Find where the given text appears and provide that cell's center as (x, y) coordinate. 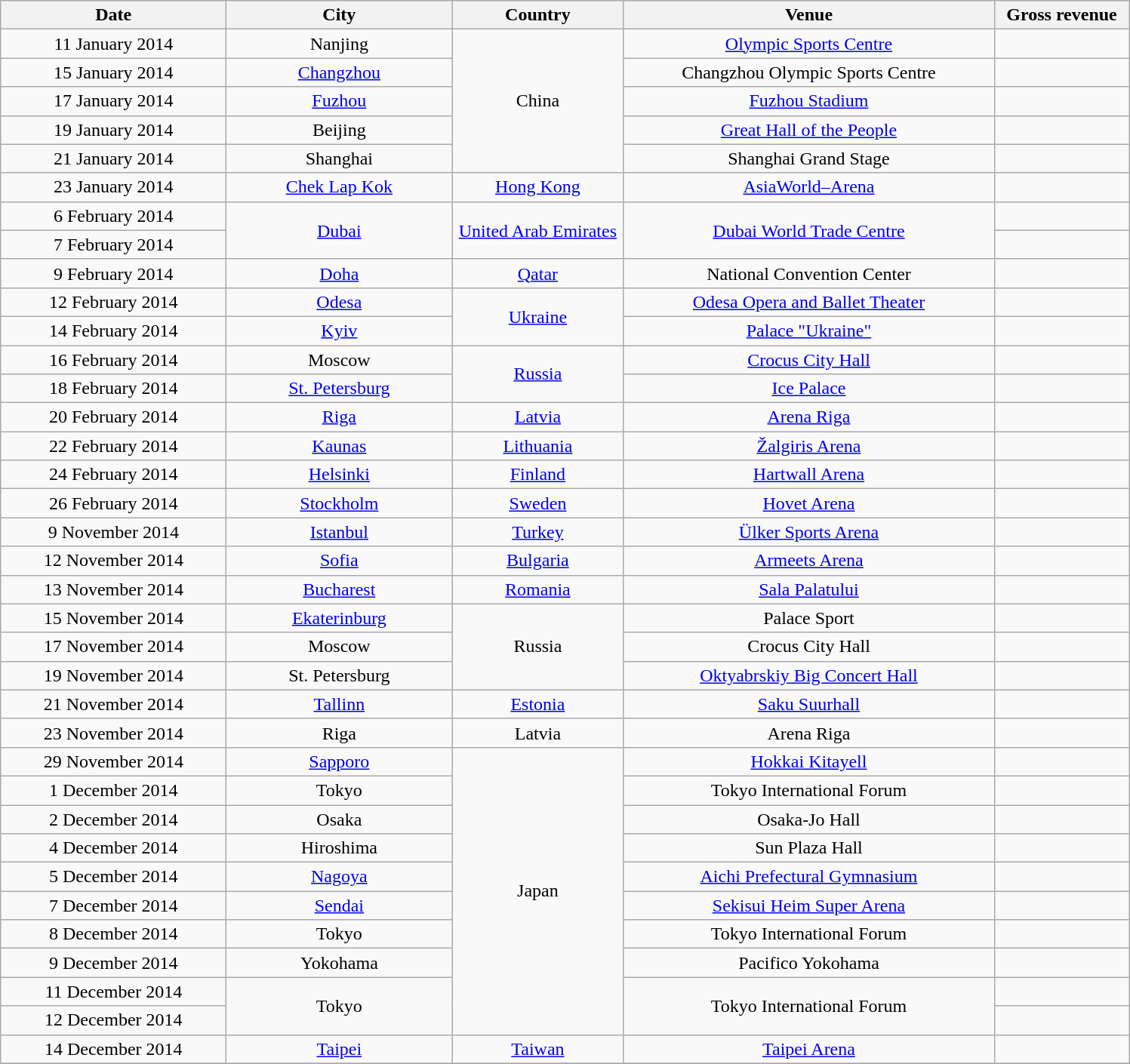
Palace "Ukraine" (809, 331)
Taipei Arena (809, 1049)
Oktyabrskiy Big Concert Hall (809, 675)
City (340, 15)
Qatar (537, 273)
2 December 2014 (113, 819)
5 December 2014 (113, 877)
Odesa Opera and Ballet Theater (809, 302)
Nagoya (340, 877)
Shanghai (340, 158)
24 February 2014 (113, 475)
Gross revenue (1061, 15)
Ekaterinburg (340, 618)
13 November 2014 (113, 589)
20 February 2014 (113, 417)
Dubai (340, 230)
Great Hall of the People (809, 130)
Žalgiris Arena (809, 446)
18 February 2014 (113, 389)
Turkey (537, 532)
8 December 2014 (113, 934)
Kyiv (340, 331)
Estonia (537, 704)
Yokohama (340, 963)
Hiroshima (340, 848)
Country (537, 15)
Changzhou Olympic Sports Centre (809, 72)
9 November 2014 (113, 532)
12 November 2014 (113, 561)
Sweden (537, 503)
23 November 2014 (113, 733)
21 November 2014 (113, 704)
Pacifico Yokohama (809, 963)
4 December 2014 (113, 848)
15 November 2014 (113, 618)
Romania (537, 589)
Bucharest (340, 589)
6 February 2014 (113, 216)
Ülker Sports Arena (809, 532)
Armeets Arena (809, 561)
Nanjing (340, 44)
9 February 2014 (113, 273)
21 January 2014 (113, 158)
11 December 2014 (113, 992)
Ukraine (537, 316)
16 February 2014 (113, 360)
Olympic Sports Centre (809, 44)
Changzhou (340, 72)
Finland (537, 475)
17 January 2014 (113, 101)
Shanghai Grand Stage (809, 158)
11 January 2014 (113, 44)
1 December 2014 (113, 790)
AsiaWorld–Arena (809, 187)
Saku Suurhall (809, 704)
Date (113, 15)
19 January 2014 (113, 130)
23 January 2014 (113, 187)
Palace Sport (809, 618)
Istanbul (340, 532)
Tallinn (340, 704)
Venue (809, 15)
Sala Palatului (809, 589)
22 February 2014 (113, 446)
7 February 2014 (113, 244)
National Convention Center (809, 273)
Sun Plaza Hall (809, 848)
Dubai World Trade Centre (809, 230)
Taiwan (537, 1049)
29 November 2014 (113, 761)
Sekisui Heim Super Arena (809, 906)
14 December 2014 (113, 1049)
26 February 2014 (113, 503)
Stockholm (340, 503)
Bulgaria (537, 561)
12 December 2014 (113, 1020)
19 November 2014 (113, 675)
Lithuania (537, 446)
Helsinki (340, 475)
Aichi Prefectural Gymnasium (809, 877)
14 February 2014 (113, 331)
Osaka-Jo Hall (809, 819)
Sapporo (340, 761)
Hovet Arena (809, 503)
China (537, 101)
7 December 2014 (113, 906)
Taipei (340, 1049)
Odesa (340, 302)
Chek Lap Kok (340, 187)
Fuzhou Stadium (809, 101)
Sendai (340, 906)
17 November 2014 (113, 647)
15 January 2014 (113, 72)
Kaunas (340, 446)
Hartwall Arena (809, 475)
Sofia (340, 561)
Japan (537, 890)
Fuzhou (340, 101)
Beijing (340, 130)
Hokkai Kitayell (809, 761)
Osaka (340, 819)
12 February 2014 (113, 302)
9 December 2014 (113, 963)
Ice Palace (809, 389)
Hong Kong (537, 187)
United Arab Emirates (537, 230)
Doha (340, 273)
